Pinpoint the cell where the given text exists, returning its (x, y) midpoint coordinate. 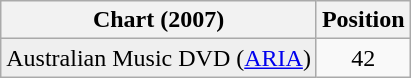
Position (363, 20)
Chart (2007) (159, 20)
Australian Music DVD (ARIA) (159, 58)
42 (363, 58)
